Detect which cell encompasses the target text, then output its [X, Y] center coordinate. 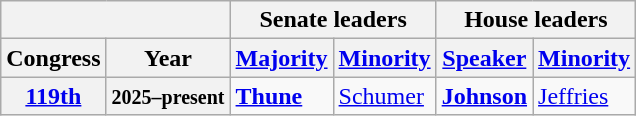
Thune [282, 96]
Johnson [484, 96]
Year [168, 58]
Schumer [384, 96]
Congress [54, 58]
Senate leaders [333, 20]
House leaders [536, 20]
Speaker [484, 58]
Jeffries [584, 96]
2025–present [168, 96]
Majority [282, 58]
119th [54, 96]
